Capture the cell that displays the provided text and extract its (X, Y) central coordinate. 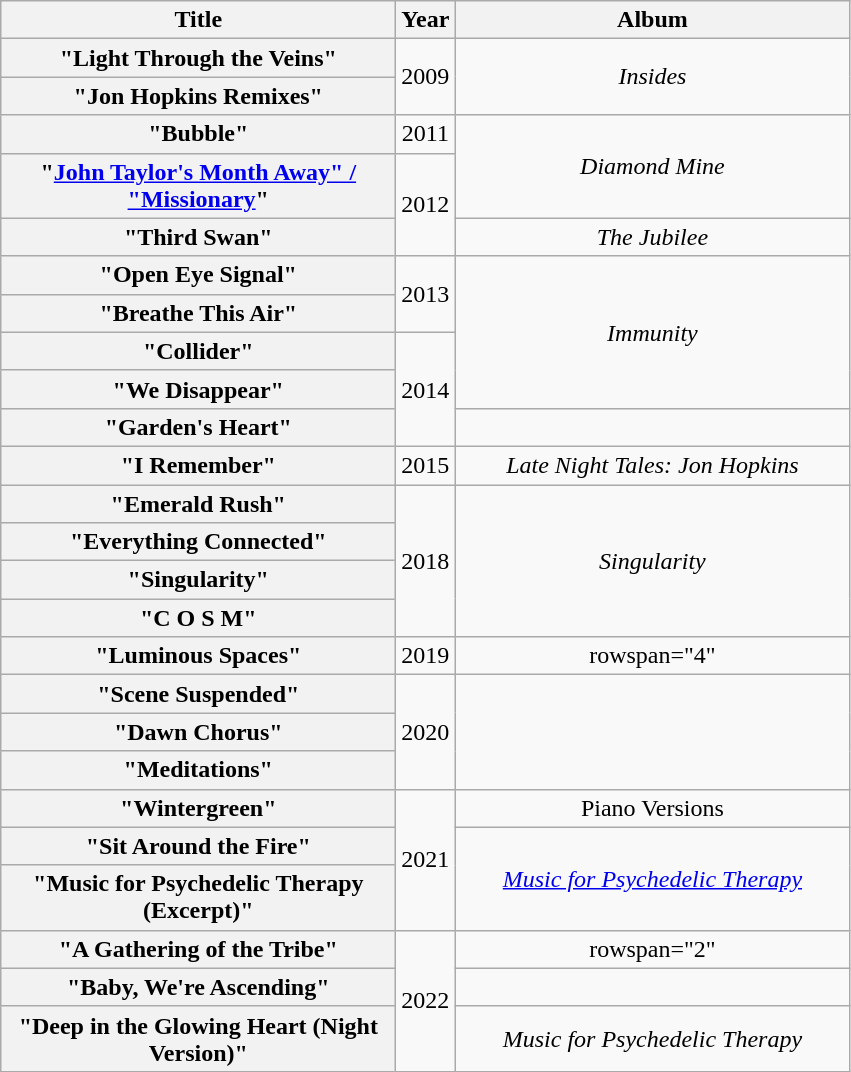
"C O S M" (198, 618)
2022 (426, 1000)
"Light Through the Veins" (198, 58)
"Everything Connected" (198, 542)
"I Remember" (198, 465)
"John Taylor's Month Away" / "Missionary" (198, 186)
"Jon Hopkins Remixes" (198, 96)
2013 (426, 294)
Singularity (652, 560)
2011 (426, 134)
"Third Swan" (198, 237)
2009 (426, 77)
"Singularity" (198, 580)
"Baby, We're Ascending" (198, 987)
2015 (426, 465)
"Scene Suspended" (198, 694)
"Wintergreen" (198, 808)
Insides (652, 77)
2021 (426, 860)
"Dawn Chorus" (198, 732)
"Breathe This Air" (198, 313)
Piano Versions (652, 808)
Title (198, 20)
Year (426, 20)
Album (652, 20)
rowspan="4" (652, 656)
"Collider" (198, 351)
"Garden's Heart" (198, 427)
2018 (426, 560)
"Luminous Spaces" (198, 656)
"Music for Psychedelic Therapy (Excerpt)" (198, 898)
Immunity (652, 332)
"We Disappear" (198, 389)
2012 (426, 204)
"Deep in the Glowing Heart (Night Version)" (198, 1038)
2020 (426, 732)
"A Gathering of the Tribe" (198, 949)
"Meditations" (198, 770)
Late Night Tales: Jon Hopkins (652, 465)
"Open Eye Signal" (198, 275)
"Emerald Rush" (198, 503)
2014 (426, 389)
The Jubilee (652, 237)
2019 (426, 656)
rowspan="2" (652, 949)
"Sit Around the Fire" (198, 846)
"Bubble" (198, 134)
Diamond Mine (652, 166)
